Capture the cell that displays the provided text and extract its (x, y) central coordinate. 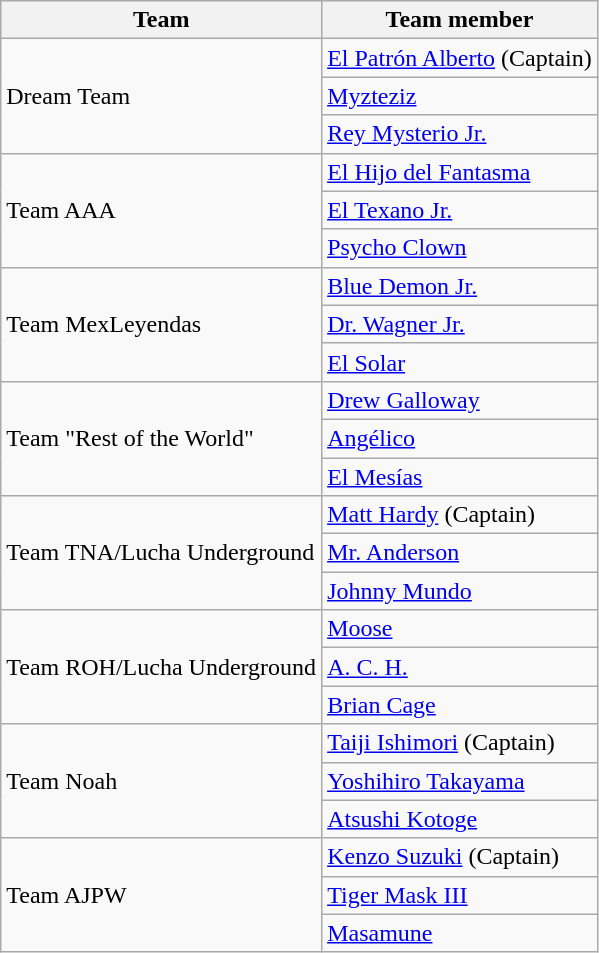
Team TNA/Lucha Underground (162, 553)
Team MexLeyendas (162, 324)
Rey Mysterio Jr. (460, 134)
Team "Rest of the World" (162, 438)
Matt Hardy (Captain) (460, 515)
Dream Team (162, 96)
El Patrón Alberto (Captain) (460, 58)
Kenzo Suzuki (Captain) (460, 857)
Angélico (460, 438)
Drew Galloway (460, 400)
Team (162, 20)
Dr. Wagner Jr. (460, 324)
Moose (460, 629)
Team AJPW (162, 895)
El Hijo del Fantasma (460, 172)
El Mesías (460, 477)
Tiger Mask III (460, 895)
Team member (460, 20)
El Solar (460, 362)
El Texano Jr. (460, 210)
Myzteziz (460, 96)
Brian Cage (460, 705)
Taiji Ishimori (Captain) (460, 743)
Blue Demon Jr. (460, 286)
Team AAA (162, 210)
Team ROH/Lucha Underground (162, 667)
Johnny Mundo (460, 591)
Yoshihiro Takayama (460, 781)
Masamune (460, 933)
Team Noah (162, 781)
Psycho Clown (460, 248)
A. C. H. (460, 667)
Atsushi Kotoge (460, 819)
Mr. Anderson (460, 553)
